Detect which cell encompasses the target text, then output its (X, Y) center coordinate. 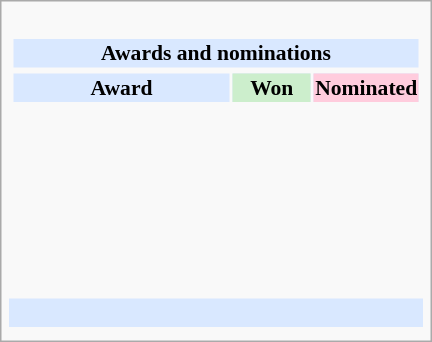
Won (272, 87)
Award (121, 87)
Awards and nominations (216, 53)
Awards and nominations Award Won Nominated (216, 152)
Nominated (366, 87)
